Return (x, y) of the center of cell containing provided text 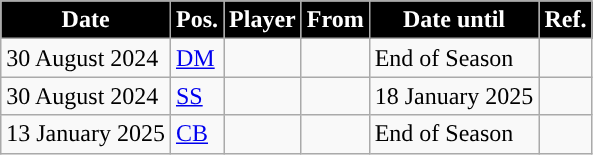
Date (86, 20)
From (335, 20)
CB (196, 134)
SS (196, 96)
Player (263, 20)
Pos. (196, 20)
Ref. (566, 20)
Date until (454, 20)
DM (196, 58)
13 January 2025 (86, 134)
18 January 2025 (454, 96)
